Pinpoint the cell where the given text exists, returning its (x, y) midpoint coordinate. 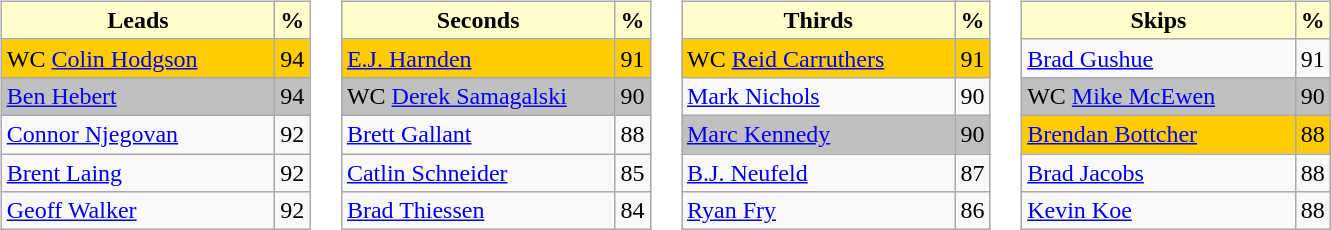
Marc Kennedy (819, 134)
Thirds (819, 20)
87 (972, 173)
Kevin Koe (1159, 211)
Catlin Schneider (478, 173)
86 (972, 211)
85 (632, 173)
Seconds (478, 20)
Brett Gallant (478, 134)
Ryan Fry (819, 211)
WC Derek Samagalski (478, 96)
Brent Laing (138, 173)
WC Colin Hodgson (138, 58)
Leads (138, 20)
Brad Jacobs (1159, 173)
E.J. Harnden (478, 58)
Connor Njegovan (138, 134)
WC Reid Carruthers (819, 58)
WC Mike McEwen (1159, 96)
Brad Gushue (1159, 58)
Brendan Bottcher (1159, 134)
Geoff Walker (138, 211)
84 (632, 211)
Ben Hebert (138, 96)
Mark Nichols (819, 96)
Skips (1159, 20)
B.J. Neufeld (819, 173)
Brad Thiessen (478, 211)
